Return [X, Y] of the center of cell containing provided text 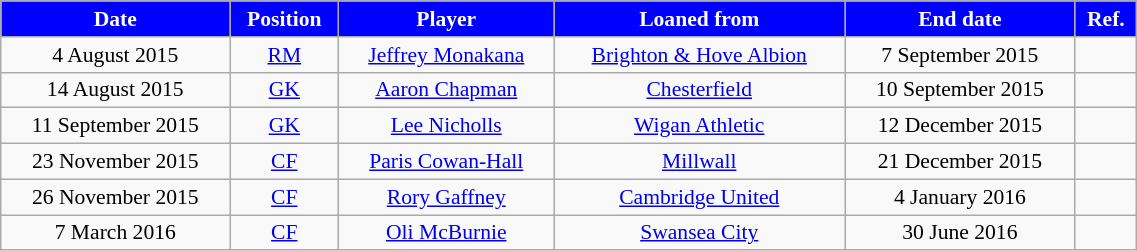
RM [284, 55]
30 June 2016 [960, 233]
Aaron Chapman [446, 90]
Position [284, 19]
End date [960, 19]
Wigan Athletic [700, 126]
12 December 2015 [960, 126]
Chesterfield [700, 90]
10 September 2015 [960, 90]
Cambridge United [700, 197]
14 August 2015 [116, 90]
Brighton & Hove Albion [700, 55]
4 August 2015 [116, 55]
11 September 2015 [116, 126]
7 March 2016 [116, 233]
21 December 2015 [960, 162]
Player [446, 19]
Millwall [700, 162]
Oli McBurnie [446, 233]
Paris Cowan-Hall [446, 162]
Loaned from [700, 19]
Date [116, 19]
7 September 2015 [960, 55]
Ref. [1106, 19]
23 November 2015 [116, 162]
Lee Nicholls [446, 126]
4 January 2016 [960, 197]
Swansea City [700, 233]
Rory Gaffney [446, 197]
26 November 2015 [116, 197]
Jeffrey Monakana [446, 55]
